Return the (X, Y) coordinate for the center point of the cell that contains the specified text.  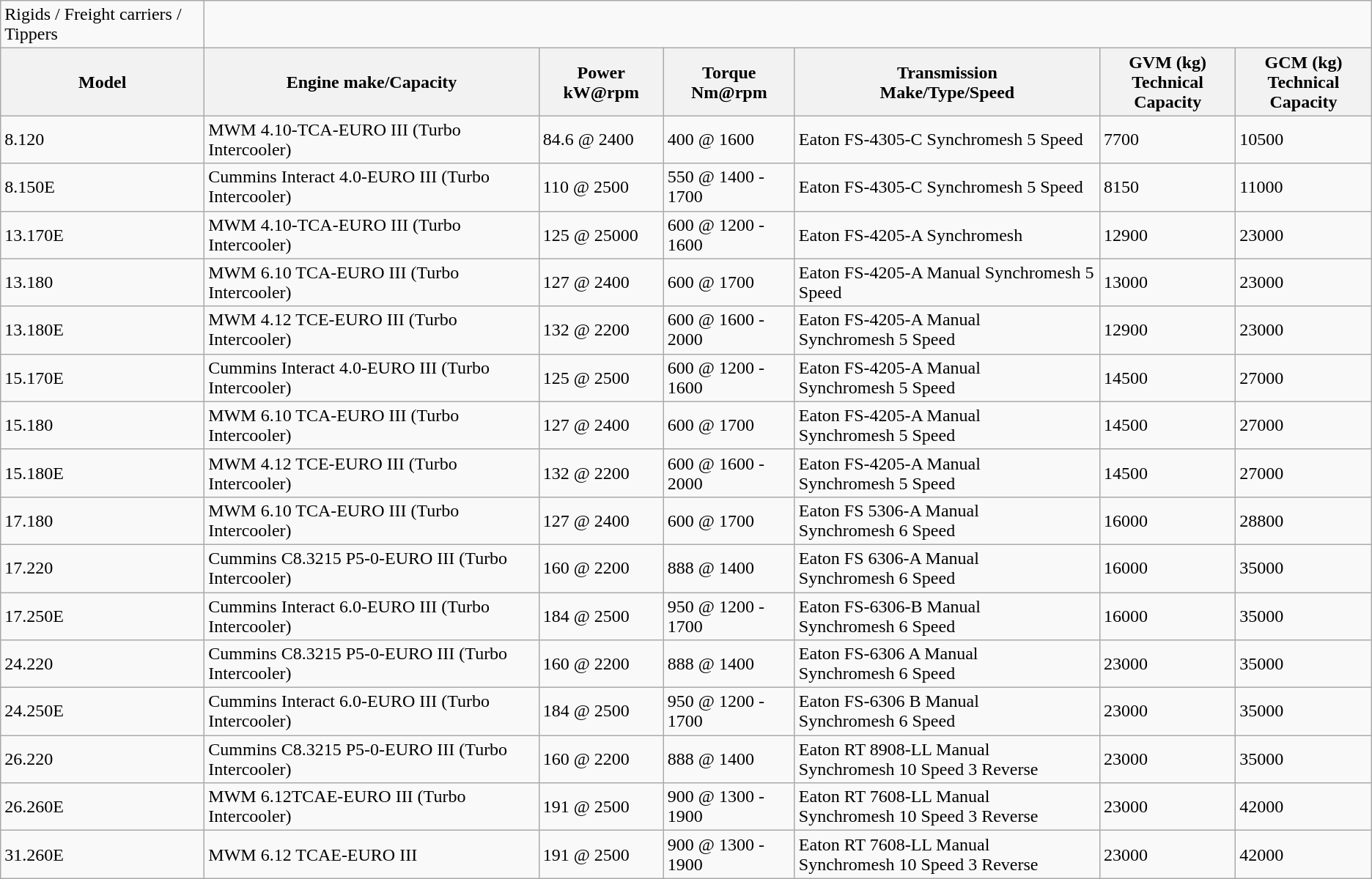
26.260E (103, 807)
7700 (1167, 139)
13.180 (103, 283)
11000 (1303, 188)
400 @ 1600 (729, 139)
10500 (1303, 139)
110 @ 2500 (601, 188)
Eaton RT 8908-LL ManualSynchromesh 10 Speed 3 Reverse (947, 759)
8150 (1167, 188)
Eaton FS-4205-A Synchromesh (947, 234)
550 @ 1400 - 1700 (729, 188)
125 @ 25000 (601, 234)
31.260E (103, 854)
Engine make/Capacity (372, 82)
Model (103, 82)
24.250E (103, 712)
28800 (1303, 520)
13.170E (103, 234)
13000 (1167, 283)
MWM 6.12 TCAE-EURO III (372, 854)
15.180E (103, 473)
Eaton FS 6306-A ManualSynchromesh 6 Speed (947, 568)
MWM 6.12TCAE-EURO III (Turbo Intercooler) (372, 807)
15.180 (103, 425)
Eaton FS-4205-A Manual Synchromesh 5 Speed (947, 283)
Eaton FS 5306-A ManualSynchromesh 6 Speed (947, 520)
17.250E (103, 615)
Power kW@rpm (601, 82)
8.150E (103, 188)
17.180 (103, 520)
Eaton FS-6306 B ManualSynchromesh 6 Speed (947, 712)
Eaton FS-6306-B ManualSynchromesh 6 Speed (947, 615)
17.220 (103, 568)
24.220 (103, 664)
15.170E (103, 378)
26.220 (103, 759)
Rigids / Freight carriers / Tippers (103, 25)
8.120 (103, 139)
84.6 @ 2400 (601, 139)
Eaton FS-6306 A ManualSynchromesh 6 Speed (947, 664)
TransmissionMake/Type/Speed (947, 82)
GVM (kg)Technical Capacity (1167, 82)
13.180E (103, 330)
GCM (kg)Technical Capacity (1303, 82)
125 @ 2500 (601, 378)
Torque Nm@rpm (729, 82)
